For the text-containing cell, return its midpoint in [X, Y] coordinate format. 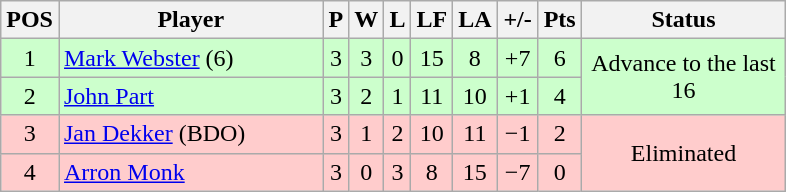
Status [684, 20]
Mark Webster (6) [190, 58]
+7 [518, 58]
+1 [518, 96]
W [366, 20]
+/- [518, 20]
Player [190, 20]
POS [30, 20]
Advance to the last 16 [684, 77]
Eliminated [684, 153]
−1 [518, 134]
Jan Dekker (BDO) [190, 134]
John Part [190, 96]
6 [560, 58]
L [398, 20]
LF [432, 20]
Arron Monk [190, 172]
−7 [518, 172]
LA [475, 20]
Pts [560, 20]
P [336, 20]
